Pinpoint the cell where the given text exists, returning its (X, Y) midpoint coordinate. 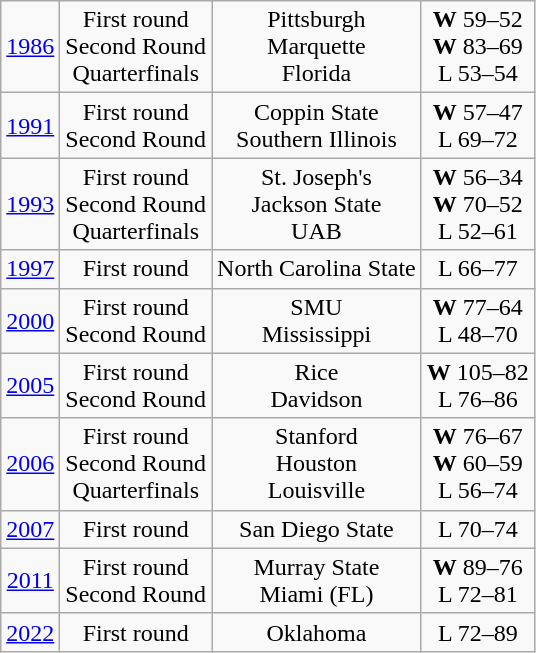
2011 (30, 580)
Coppin StateSouthern Illinois (317, 126)
San Diego State (317, 529)
W 77–64L 48–70 (478, 320)
2005 (30, 386)
Oklahoma (317, 632)
W 105–82L 76–86 (478, 386)
W 76–67W 60–59L 56–74 (478, 464)
L 72–89 (478, 632)
2006 (30, 464)
St. Joseph'sJackson StateUAB (317, 204)
RiceDavidson (317, 386)
2022 (30, 632)
1997 (30, 269)
StanfordHoustonLouisville (317, 464)
L 66–77 (478, 269)
Murray StateMiami (FL) (317, 580)
W 89–76L 72–81 (478, 580)
W 56–34W 70–52L 52–61 (478, 204)
W 59–52W 83–69L 53–54 (478, 47)
2007 (30, 529)
1986 (30, 47)
SMUMississippi (317, 320)
L 70–74 (478, 529)
2000 (30, 320)
PittsburghMarquetteFlorida (317, 47)
1991 (30, 126)
W 57–47L 69–72 (478, 126)
1993 (30, 204)
North Carolina State (317, 269)
